Detect which cell encompasses the target text, then output its [X, Y] center coordinate. 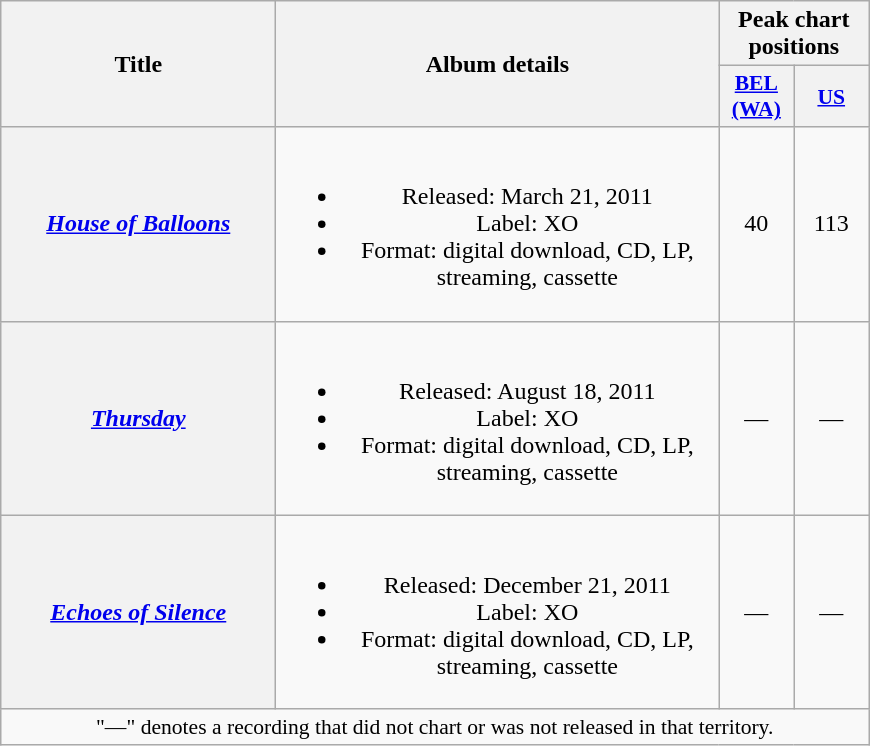
Released: August 18, 2011Label: XOFormat: digital download, CD, LP, streaming, cassette [498, 418]
"—" denotes a recording that did not chart or was not released in that territory. [435, 727]
Echoes of Silence [138, 612]
Thursday [138, 418]
Title [138, 64]
113 [832, 224]
House of Balloons [138, 224]
BEL(WA) [756, 96]
Released: December 21, 2011Label: XOFormat: digital download, CD, LP, streaming, cassette [498, 612]
40 [756, 224]
US [832, 96]
Album details [498, 64]
Released: March 21, 2011Label: XOFormat: digital download, CD, LP, streaming, cassette [498, 224]
Peak chart positions [794, 34]
